Extract the (X, Y) coordinate from the center of the cell holding the provided text.  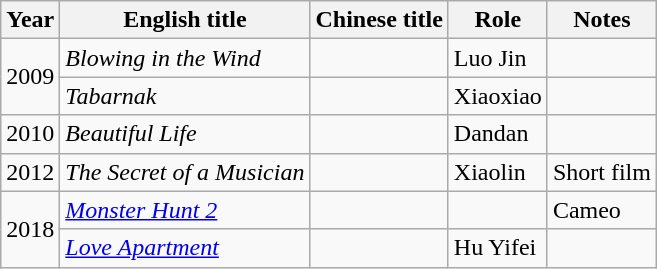
Chinese title (379, 20)
Cameo (602, 210)
Short film (602, 172)
Xiaoxiao (498, 96)
Year (30, 20)
2012 (30, 172)
Tabarnak (185, 96)
Hu Yifei (498, 248)
Xiaolin (498, 172)
Notes (602, 20)
Luo Jin (498, 58)
The Secret of a Musician (185, 172)
Love Apartment (185, 248)
English title (185, 20)
Dandan (498, 134)
Blowing in the Wind (185, 58)
2010 (30, 134)
Role (498, 20)
2009 (30, 77)
2018 (30, 229)
Beautiful Life (185, 134)
Monster Hunt 2 (185, 210)
